From the cell containing the given text, extract its center point as [X, Y] coordinate. 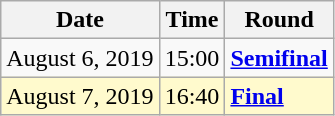
Date [80, 20]
16:40 [192, 96]
Time [192, 20]
Final [279, 96]
Semifinal [279, 58]
August 6, 2019 [80, 58]
15:00 [192, 58]
August 7, 2019 [80, 96]
Round [279, 20]
